From the cell containing the given text, extract its center point as (x, y) coordinate. 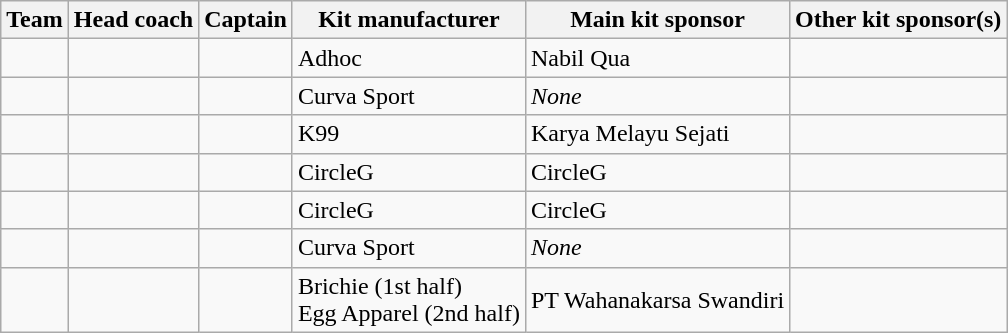
Kit manufacturer (408, 20)
Karya Melayu Sejati (657, 134)
Other kit sponsor(s) (898, 20)
Team (35, 20)
Main kit sponsor (657, 20)
PT Wahanakarsa Swandiri (657, 300)
Captain (246, 20)
K99 (408, 134)
Adhoc (408, 58)
Brichie (1st half) Egg Apparel (2nd half) (408, 300)
Head coach (133, 20)
Nabil Qua (657, 58)
